Detect which cell encompasses the target text, then output its [X, Y] center coordinate. 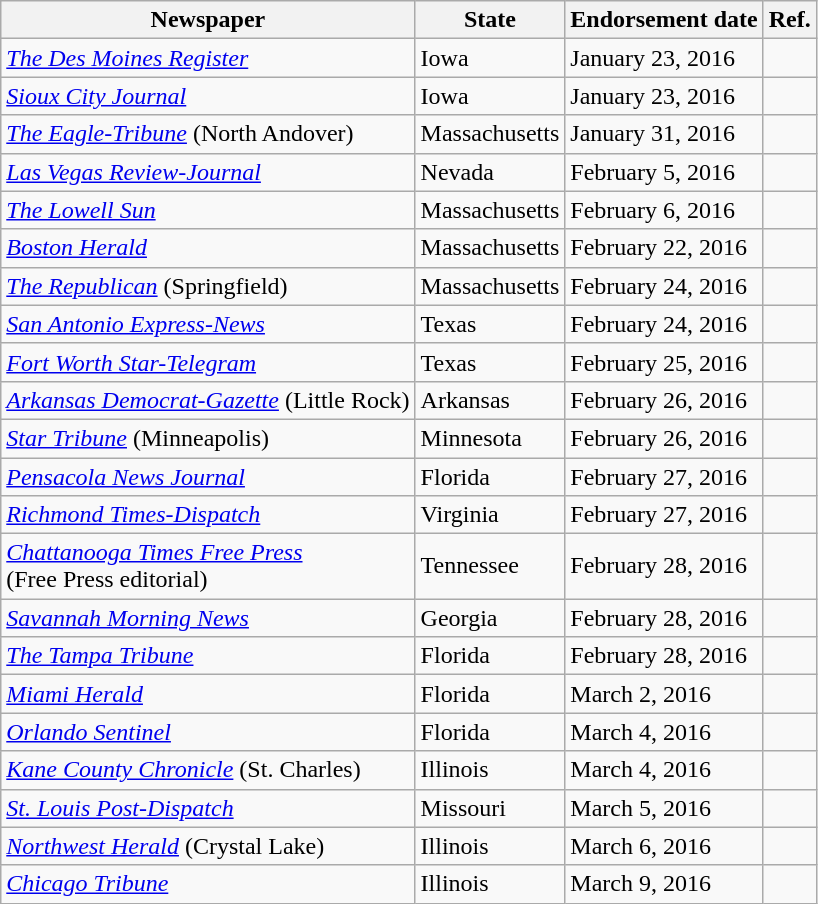
Star Tribune (Minneapolis) [208, 438]
Fort Worth Star-Telegram [208, 362]
Miami Herald [208, 694]
Chicago Tribune [208, 884]
Ref. [790, 20]
February 5, 2016 [664, 172]
Pensacola News Journal [208, 477]
The Des Moines Register [208, 58]
Missouri [490, 808]
March 9, 2016 [664, 884]
Newspaper [208, 20]
Nevada [490, 172]
St. Louis Post-Dispatch [208, 808]
The Eagle-Tribune (North Andover) [208, 134]
March 6, 2016 [664, 846]
March 5, 2016 [664, 808]
Georgia [490, 618]
Northwest Herald (Crystal Lake) [208, 846]
February 6, 2016 [664, 210]
San Antonio Express-News [208, 324]
Endorsement date [664, 20]
Boston Herald [208, 248]
Sioux City Journal [208, 96]
State [490, 20]
Savannah Morning News [208, 618]
January 31, 2016 [664, 134]
Las Vegas Review-Journal [208, 172]
Kane County Chronicle (St. Charles) [208, 770]
February 22, 2016 [664, 248]
Chattanooga Times Free Press(Free Press editorial) [208, 566]
Minnesota [490, 438]
Arkansas Democrat-Gazette (Little Rock) [208, 400]
The Lowell Sun [208, 210]
February 25, 2016 [664, 362]
The Tampa Tribune [208, 656]
The Republican (Springfield) [208, 286]
Arkansas [490, 400]
Tennessee [490, 566]
March 2, 2016 [664, 694]
Richmond Times-Dispatch [208, 515]
Orlando Sentinel [208, 732]
Virginia [490, 515]
